Output the (X, Y) coordinate of the center of the cell containing the given text.  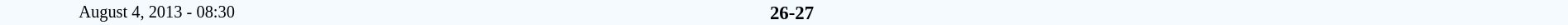
26-27 (791, 12)
August 4, 2013 - 08:30 (157, 12)
